Identify which cell holds the provided text, then report its [X, Y] central coordinate. 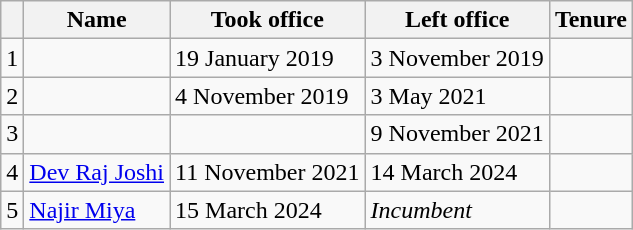
5 [12, 210]
4 [12, 172]
Left office [457, 20]
19 January 2019 [268, 58]
3 [12, 134]
Incumbent [457, 210]
3 May 2021 [457, 96]
Najir Miya [97, 210]
Name [97, 20]
Tenure [590, 20]
1 [12, 58]
9 November 2021 [457, 134]
15 March 2024 [268, 210]
Dev Raj Joshi [97, 172]
3 November 2019 [457, 58]
4 November 2019 [268, 96]
2 [12, 96]
14 March 2024 [457, 172]
11 November 2021 [268, 172]
Took office [268, 20]
